Extract the [X, Y] coordinate from the center of the cell holding the provided text.  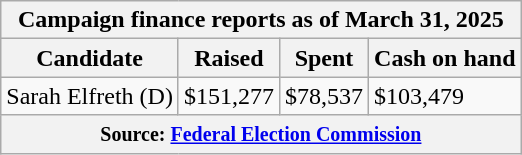
Candidate [90, 58]
$103,479 [445, 96]
Cash on hand [445, 58]
$78,537 [324, 96]
Campaign finance reports as of March 31, 2025 [261, 20]
Spent [324, 58]
$151,277 [228, 96]
Source: Federal Election Commission [261, 134]
Sarah Elfreth (D) [90, 96]
Raised [228, 58]
